Output the [X, Y] coordinate of the center of the cell containing the given text.  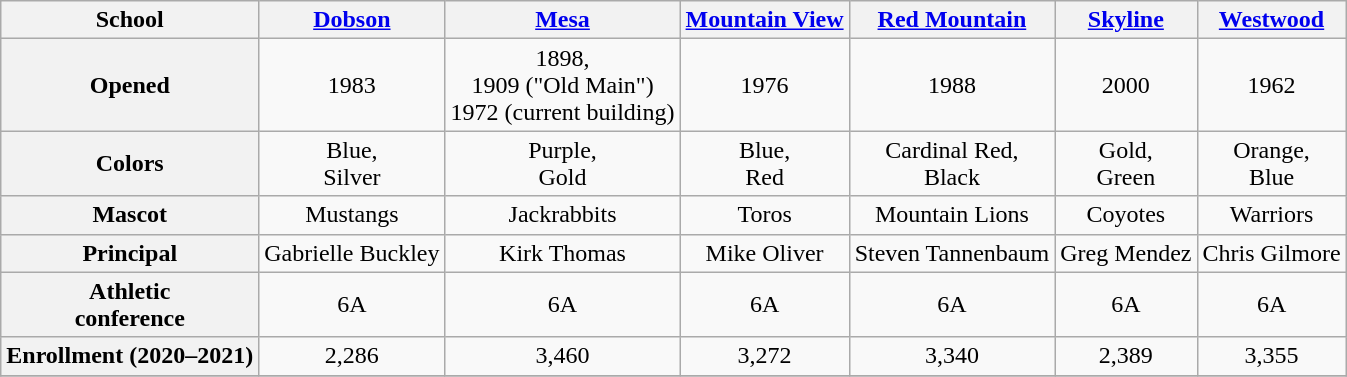
Principal [130, 253]
Opened [130, 85]
Enrollment (2020–2021) [130, 356]
Mike Oliver [764, 253]
Greg Mendez [1126, 253]
Westwood [1272, 20]
Purple,Gold [562, 164]
Coyotes [1126, 215]
Warriors [1272, 215]
Toros [764, 215]
Gold,Green [1126, 164]
Kirk Thomas [562, 253]
3,460 [562, 356]
1988 [952, 85]
Red Mountain [952, 20]
1962 [1272, 85]
3,272 [764, 356]
1898,1909 ("Old Main")1972 (current building) [562, 85]
Mountain View [764, 20]
2000 [1126, 85]
3,355 [1272, 356]
Cardinal Red,Black [952, 164]
Blue,Red [764, 164]
Dobson [352, 20]
3,340 [952, 356]
Chris Gilmore [1272, 253]
Mustangs [352, 215]
Athleticconference [130, 304]
Blue,Silver [352, 164]
Colors [130, 164]
1983 [352, 85]
Orange,Blue [1272, 164]
2,389 [1126, 356]
Jackrabbits [562, 215]
School [130, 20]
Mascot [130, 215]
Gabrielle Buckley [352, 253]
Mountain Lions [952, 215]
Skyline [1126, 20]
Mesa [562, 20]
Steven Tannenbaum [952, 253]
1976 [764, 85]
2,286 [352, 356]
